Determine the (x, y) coordinate at the center of the cell enclosing the given text.  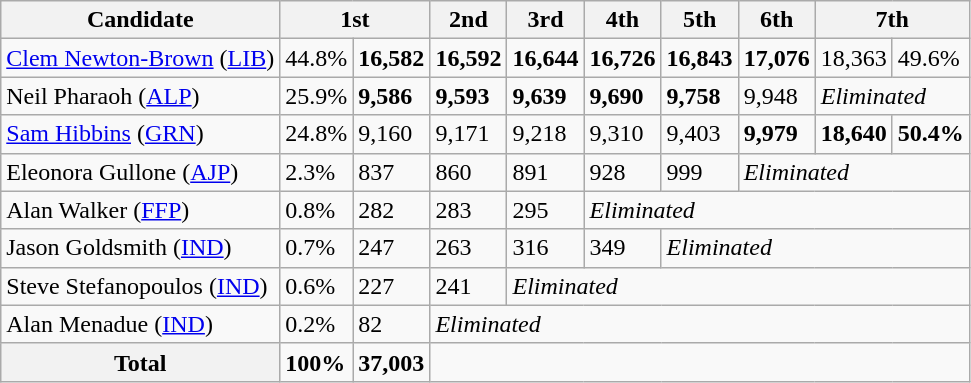
860 (468, 172)
9,403 (700, 134)
44.8% (316, 58)
Alan Walker (FFP) (140, 210)
9,218 (546, 134)
100% (316, 362)
9,979 (776, 134)
928 (622, 172)
9,593 (468, 96)
9,948 (776, 96)
0.7% (316, 248)
82 (392, 324)
Alan Menadue (IND) (140, 324)
6th (776, 20)
9,586 (392, 96)
16,644 (546, 58)
9,690 (622, 96)
Neil Pharaoh (ALP) (140, 96)
283 (468, 210)
4th (622, 20)
18,640 (854, 134)
16,582 (392, 58)
Total (140, 362)
247 (392, 248)
18,363 (854, 58)
295 (546, 210)
Jason Goldsmith (IND) (140, 248)
837 (392, 172)
9,758 (700, 96)
Candidate (140, 20)
2.3% (316, 172)
9,310 (622, 134)
Clem Newton-Brown (LIB) (140, 58)
25.9% (316, 96)
16,726 (622, 58)
999 (700, 172)
0.8% (316, 210)
Sam Hibbins (GRN) (140, 134)
2nd (468, 20)
24.8% (316, 134)
3rd (546, 20)
227 (392, 286)
282 (392, 210)
16,843 (700, 58)
Steve Stefanopoulos (IND) (140, 286)
316 (546, 248)
0.6% (316, 286)
9,171 (468, 134)
0.2% (316, 324)
7th (892, 20)
241 (468, 286)
37,003 (392, 362)
263 (468, 248)
49.6% (930, 58)
16,592 (468, 58)
349 (622, 248)
891 (546, 172)
9,639 (546, 96)
9,160 (392, 134)
50.4% (930, 134)
5th (700, 20)
1st (355, 20)
Eleonora Gullone (AJP) (140, 172)
17,076 (776, 58)
